Detect which cell encompasses the target text, then output its [X, Y] center coordinate. 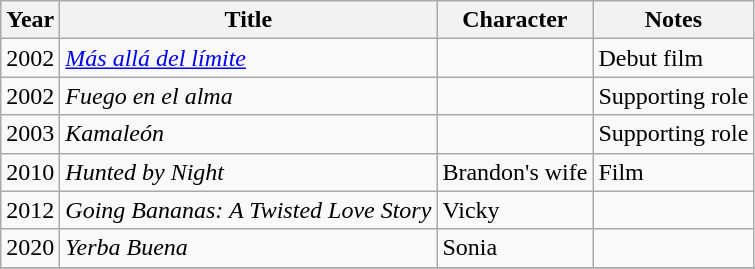
Brandon's wife [515, 172]
Title [248, 20]
Hunted by Night [248, 172]
Film [674, 172]
Character [515, 20]
2020 [30, 248]
Fuego en el alma [248, 96]
2010 [30, 172]
Kamaleón [248, 134]
Sonia [515, 248]
Vicky [515, 210]
2012 [30, 210]
Going Bananas: A Twisted Love Story [248, 210]
Yerba Buena [248, 248]
Debut film [674, 58]
Year [30, 20]
Notes [674, 20]
2003 [30, 134]
Más allá del límite [248, 58]
